Extract the (x, y) coordinate from the center of the cell holding the provided text.  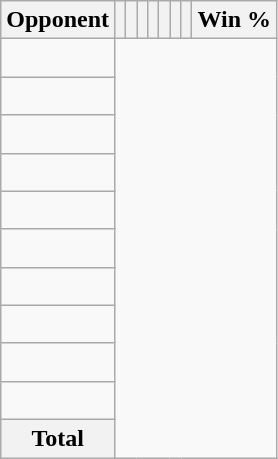
Opponent (58, 20)
Total (58, 438)
Win % (234, 20)
